Return [X, Y] of the center of cell containing provided text 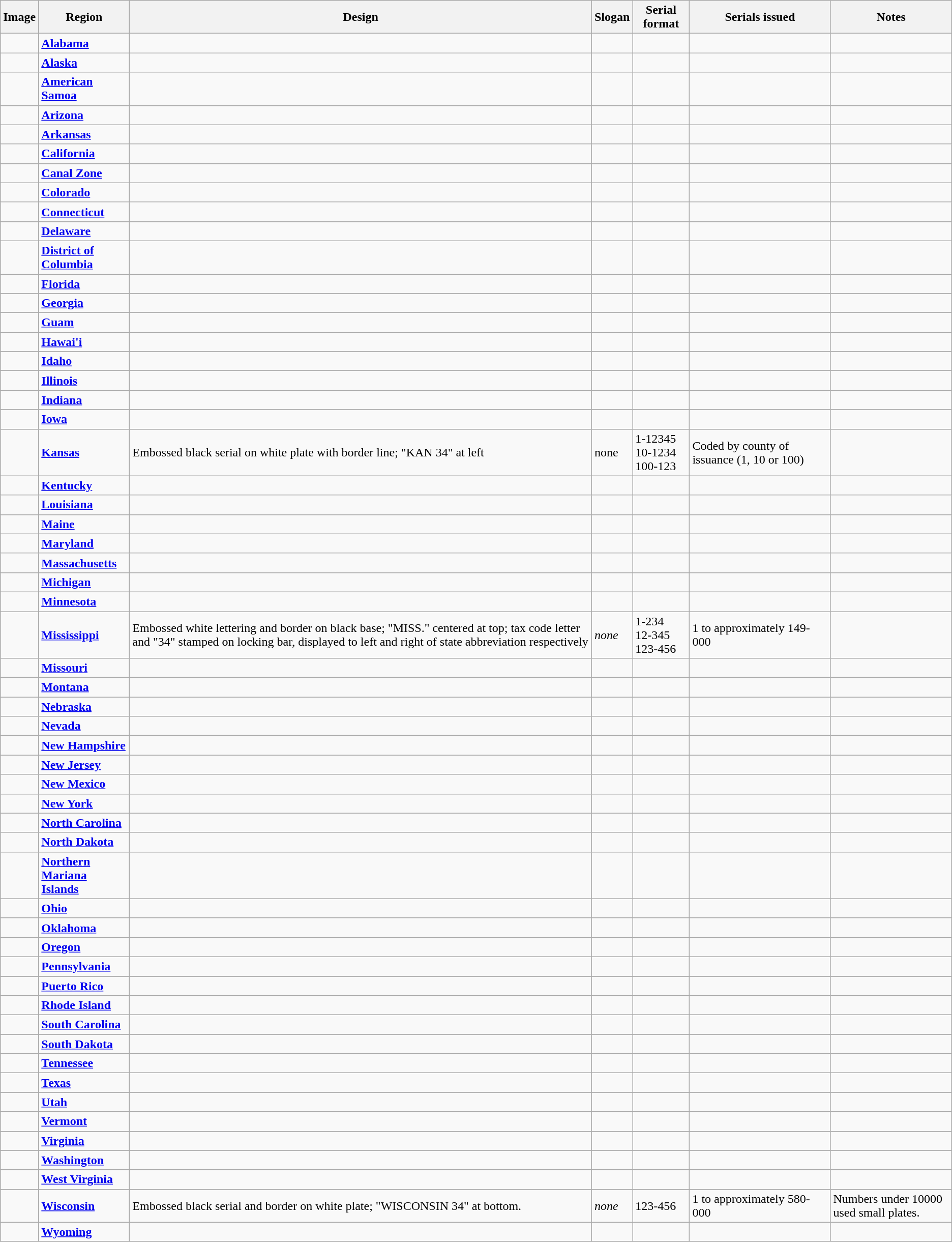
1 to approximately 580-000 [760, 1206]
1-1234510-1234100-123 [661, 452]
New Jersey [84, 765]
1 to approximately 149-000 [760, 635]
Florida [84, 283]
Embossed black serial on white plate with border line; "KAN 34" at left [361, 452]
New Mexico [84, 784]
Mississippi [84, 635]
New York [84, 803]
Maine [84, 524]
Rhode Island [84, 1005]
Massachusetts [84, 563]
Nevada [84, 726]
Northern Mariana Islands [84, 875]
Embossed black serial and border on white plate; "WISCONSIN 34" at bottom. [361, 1206]
Wyoming [84, 1232]
1-23412-345123-456 [661, 635]
Hawai'i [84, 342]
Iowa [84, 419]
Montana [84, 687]
Design [361, 17]
Coded by county of issuance (1, 10 or 100) [760, 452]
Nebraska [84, 707]
123-456 [661, 1206]
Guam [84, 323]
Slogan [612, 17]
Tennessee [84, 1063]
North Dakota [84, 842]
Alabama [84, 43]
Kansas [84, 452]
West Virginia [84, 1179]
Colorado [84, 192]
Minnesota [84, 601]
Indiana [84, 400]
Michigan [84, 582]
Illinois [84, 381]
Canal Zone [84, 173]
South Carolina [84, 1025]
Virginia [84, 1141]
Delaware [84, 231]
Image [19, 17]
District ofColumbia [84, 257]
Kentucky [84, 485]
Idaho [84, 361]
Alaska [84, 63]
American Samoa [84, 89]
New Hampshire [84, 745]
California [84, 154]
Arkansas [84, 134]
Numbers under 10000 used small plates. [891, 1206]
Serial format [661, 17]
Ohio [84, 908]
Washington [84, 1160]
Arizona [84, 115]
Maryland [84, 543]
Wisconsin [84, 1206]
Oregon [84, 947]
Puerto Rico [84, 986]
North Carolina [84, 823]
Pennsylvania [84, 966]
Serials issued [760, 17]
Georgia [84, 303]
Connecticut [84, 212]
Oklahoma [84, 928]
Vermont [84, 1121]
Notes [891, 17]
Region [84, 17]
Louisiana [84, 505]
Missouri [84, 668]
Utah [84, 1102]
Texas [84, 1083]
South Dakota [84, 1044]
